Search for the cell housing the specified text and yield its [X, Y] center coordinate. 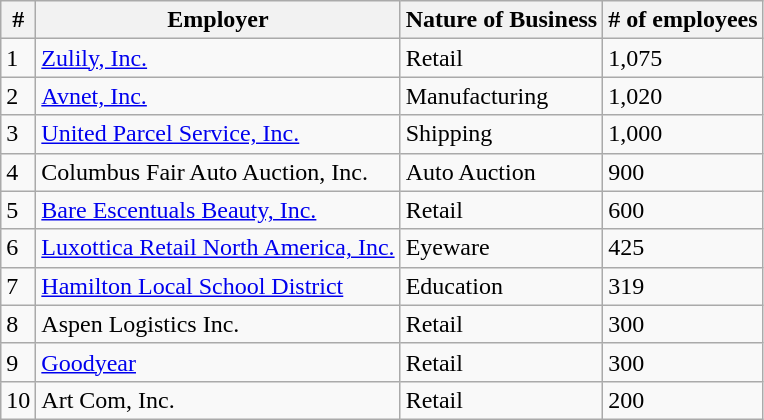
Luxottica Retail North America, Inc. [218, 248]
10 [18, 400]
319 [683, 286]
1 [18, 58]
Bare Escentuals Beauty, Inc. [218, 210]
Employer [218, 20]
2 [18, 96]
425 [683, 248]
8 [18, 324]
Education [502, 286]
Manufacturing [502, 96]
Art Com, Inc. [218, 400]
200 [683, 400]
Aspen Logistics Inc. [218, 324]
Avnet, Inc. [218, 96]
600 [683, 210]
Hamilton Local School District [218, 286]
1,000 [683, 134]
Columbus Fair Auto Auction, Inc. [218, 172]
1,020 [683, 96]
Shipping [502, 134]
1,075 [683, 58]
Goodyear [218, 362]
Zulily, Inc. [218, 58]
4 [18, 172]
9 [18, 362]
6 [18, 248]
# [18, 20]
Eyeware [502, 248]
3 [18, 134]
900 [683, 172]
United Parcel Service, Inc. [218, 134]
5 [18, 210]
7 [18, 286]
Auto Auction [502, 172]
Nature of Business [502, 20]
# of employees [683, 20]
